Determine the [X, Y] coordinate at the center of the cell enclosing the given text.  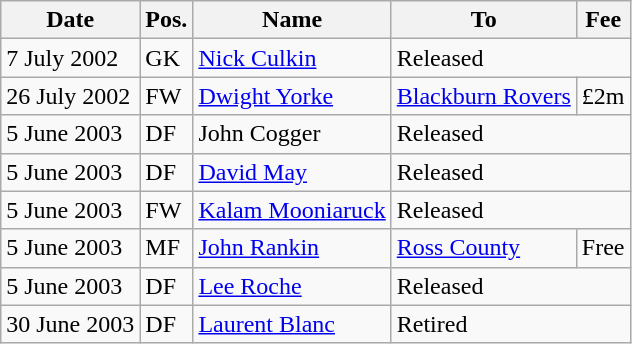
Retired [510, 324]
7 July 2002 [70, 58]
26 July 2002 [70, 96]
30 June 2003 [70, 324]
Pos. [166, 20]
Nick Culkin [292, 58]
To [484, 20]
Blackburn Rovers [484, 96]
John Rankin [292, 248]
Kalam Mooniaruck [292, 210]
Name [292, 20]
Ross County [484, 248]
Fee [603, 20]
John Cogger [292, 134]
Lee Roche [292, 286]
Date [70, 20]
£2m [603, 96]
Laurent Blanc [292, 324]
Dwight Yorke [292, 96]
MF [166, 248]
Free [603, 248]
GK [166, 58]
David May [292, 172]
